Find where the given text appears and provide that cell's center as [X, Y] coordinate. 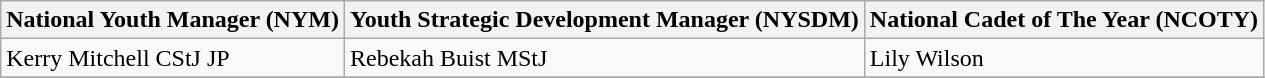
National Youth Manager (NYM) [173, 20]
Youth Strategic Development Manager (NYSDM) [604, 20]
Rebekah Buist MStJ [604, 58]
Kerry Mitchell CStJ JP [173, 58]
National Cadet of The Year (NCOTY) [1064, 20]
Lily Wilson [1064, 58]
